Provide the [x, y] coordinate of the cell's center where the given text is located.  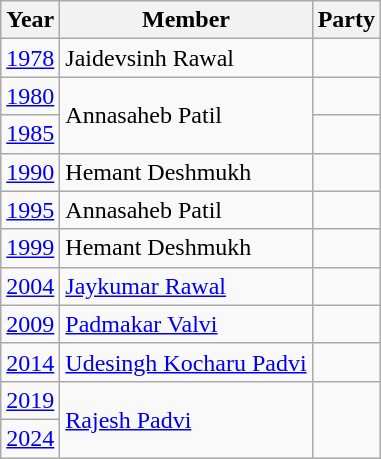
2014 [30, 362]
1999 [30, 248]
2024 [30, 438]
1990 [30, 172]
Party [346, 20]
1995 [30, 210]
1980 [30, 96]
Rajesh Padvi [186, 419]
Padmakar Valvi [186, 324]
2019 [30, 400]
Udesingh Kocharu Padvi [186, 362]
2004 [30, 286]
Jaidevsinh Rawal [186, 58]
1978 [30, 58]
1985 [30, 134]
Year [30, 20]
2009 [30, 324]
Member [186, 20]
Jaykumar Rawal [186, 286]
